Search for the cell housing the specified text and yield its (x, y) center coordinate. 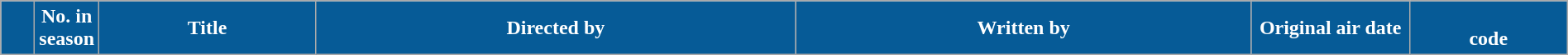
Directed by (556, 28)
Original air date (1330, 28)
Written by (1024, 28)
code (1489, 28)
No. in season (67, 28)
Title (208, 28)
